Determine the (X, Y) coordinate at the center of the cell enclosing the given text.  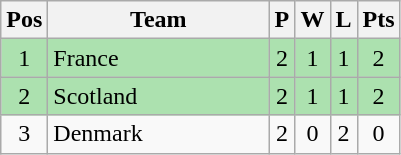
Team (158, 20)
Pts (378, 20)
France (158, 58)
Pos (24, 20)
W (312, 20)
P (282, 20)
L (344, 20)
3 (24, 134)
Scotland (158, 96)
Denmark (158, 134)
